Pinpoint the cell where the given text exists, returning its (X, Y) midpoint coordinate. 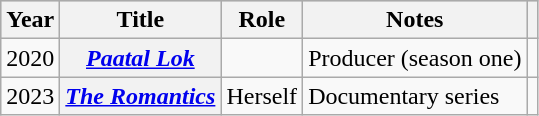
Notes (415, 20)
Producer (season one) (415, 58)
2020 (30, 58)
Year (30, 20)
2023 (30, 96)
Title (140, 20)
Herself (262, 96)
Paatal Lok (140, 58)
The Romantics (140, 96)
Documentary series (415, 96)
Role (262, 20)
